For the text-containing cell, return its midpoint in (x, y) coordinate format. 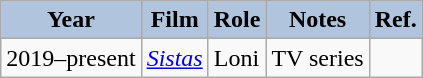
Year (71, 20)
Notes (318, 20)
Loni (237, 58)
2019–present (71, 58)
Sistas (174, 58)
Film (174, 20)
Ref. (396, 20)
TV series (318, 58)
Role (237, 20)
